Detect which cell encompasses the target text, then output its (X, Y) center coordinate. 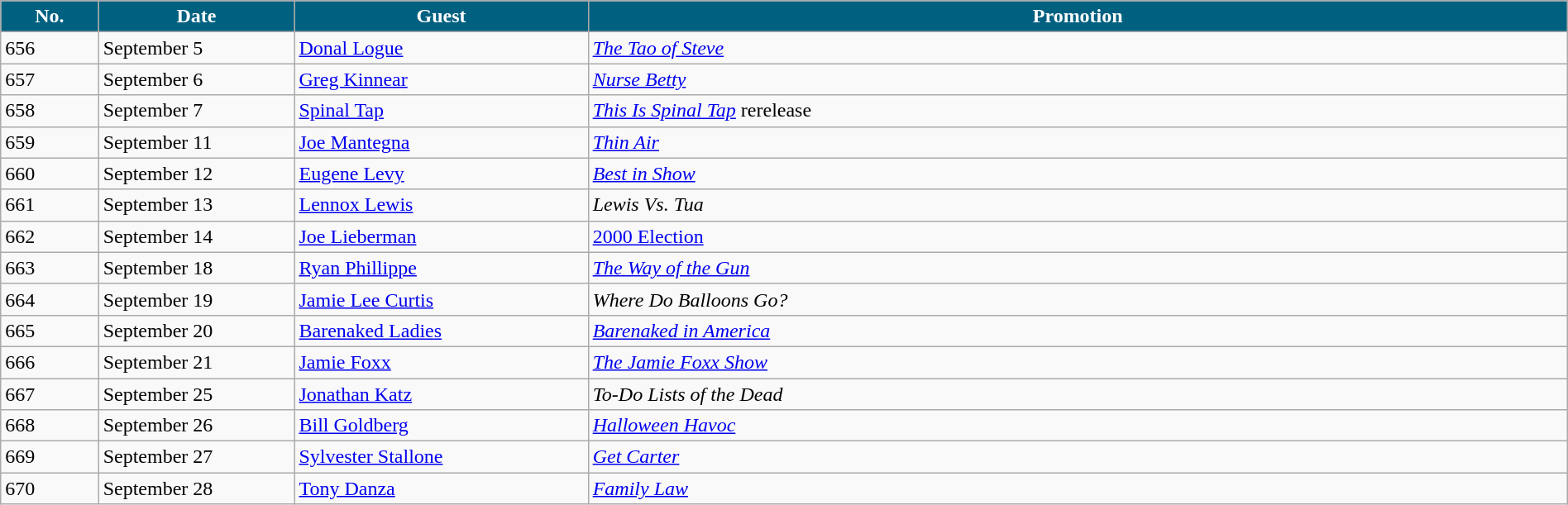
September 26 (197, 426)
666 (50, 362)
Sylvester Stallone (442, 457)
667 (50, 394)
September 14 (197, 236)
657 (50, 79)
Best in Show (1078, 174)
September 7 (197, 111)
Nurse Betty (1078, 79)
659 (50, 142)
Joe Lieberman (442, 236)
No. (50, 17)
To-Do Lists of the Dead (1078, 394)
656 (50, 48)
The Jamie Foxx Show (1078, 362)
September 27 (197, 457)
September 12 (197, 174)
Lewis Vs. Tua (1078, 205)
September 5 (197, 48)
September 13 (197, 205)
Promotion (1078, 17)
Bill Goldberg (442, 426)
Family Law (1078, 488)
Greg Kinnear (442, 79)
665 (50, 331)
Jonathan Katz (442, 394)
663 (50, 268)
Jamie Lee Curtis (442, 299)
Donal Logue (442, 48)
Barenaked Ladies (442, 331)
September 6 (197, 79)
670 (50, 488)
Date (197, 17)
Thin Air (1078, 142)
Lennox Lewis (442, 205)
662 (50, 236)
September 25 (197, 394)
668 (50, 426)
Guest (442, 17)
September 19 (197, 299)
Barenaked in America (1078, 331)
Jamie Foxx (442, 362)
September 28 (197, 488)
September 18 (197, 268)
Halloween Havoc (1078, 426)
The Way of the Gun (1078, 268)
The Tao of Steve (1078, 48)
Tony Danza (442, 488)
Ryan Phillippe (442, 268)
September 21 (197, 362)
Where Do Balloons Go? (1078, 299)
Spinal Tap (442, 111)
September 11 (197, 142)
This Is Spinal Tap rerelease (1078, 111)
Eugene Levy (442, 174)
2000 Election (1078, 236)
669 (50, 457)
664 (50, 299)
Joe Mantegna (442, 142)
658 (50, 111)
Get Carter (1078, 457)
661 (50, 205)
September 20 (197, 331)
660 (50, 174)
